Identify which cell holds the provided text, then report its [x, y] central coordinate. 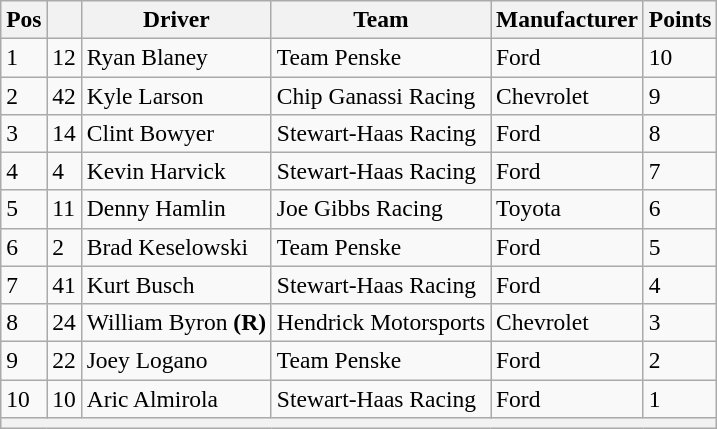
Chip Ganassi Racing [380, 95]
Kevin Harvick [176, 171]
Toyota [568, 209]
41 [64, 285]
11 [64, 209]
Denny Hamlin [176, 209]
22 [64, 360]
Driver [176, 19]
42 [64, 95]
Joey Logano [176, 360]
Team [380, 19]
Hendrick Motorsports [380, 322]
Ryan Blaney [176, 57]
Kyle Larson [176, 95]
12 [64, 57]
14 [64, 133]
William Byron (R) [176, 322]
Joe Gibbs Racing [380, 209]
24 [64, 322]
Manufacturer [568, 19]
Points [680, 19]
Clint Bowyer [176, 133]
Brad Keselowski [176, 247]
Aric Almirola [176, 398]
Pos [24, 19]
Kurt Busch [176, 285]
